Scan for the cell matching the given text and deliver its (x, y) coordinate at center. 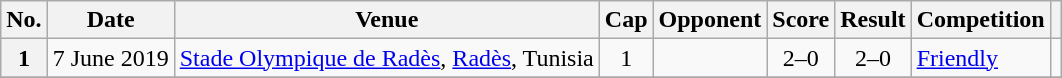
7 June 2019 (110, 58)
Opponent (710, 20)
Competition (980, 20)
No. (24, 20)
Score (801, 20)
Stade Olympique de Radès, Radès, Tunisia (386, 58)
Date (110, 20)
Friendly (980, 58)
Venue (386, 20)
Result (873, 20)
Cap (626, 20)
